From the cell containing the given text, extract its center point as (X, Y) coordinate. 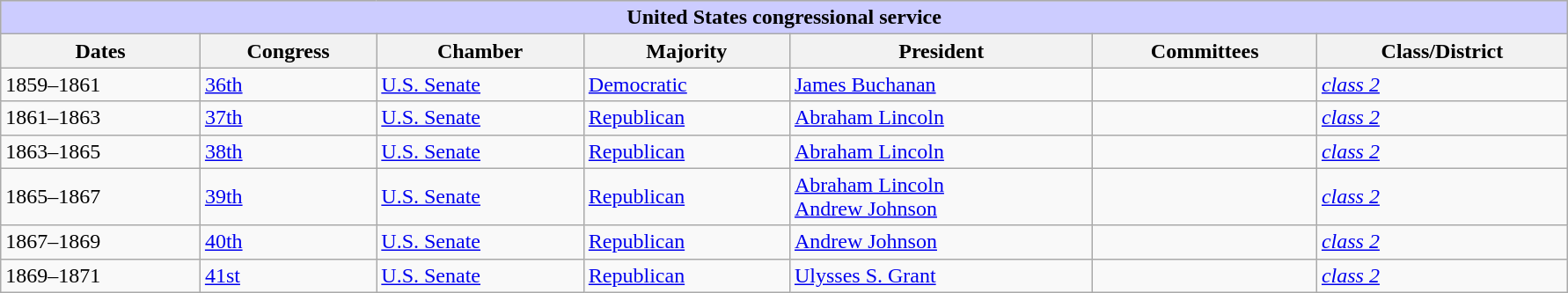
40th (288, 242)
38th (288, 151)
1865–1867 (100, 197)
Ulysses S. Grant (942, 275)
1863–1865 (100, 151)
36th (288, 84)
1869–1871 (100, 275)
37th (288, 118)
Chamber (480, 51)
Democratic (686, 84)
Dates (100, 51)
Committees (1205, 51)
Majority (686, 51)
Abraham LincolnAndrew Johnson (942, 197)
1867–1869 (100, 242)
39th (288, 197)
41st (288, 275)
Andrew Johnson (942, 242)
United States congressional service (785, 18)
1861–1863 (100, 118)
James Buchanan (942, 84)
1859–1861 (100, 84)
Congress (288, 51)
Class/District (1441, 51)
President (942, 51)
